Identify which cell holds the provided text, then report its [x, y] central coordinate. 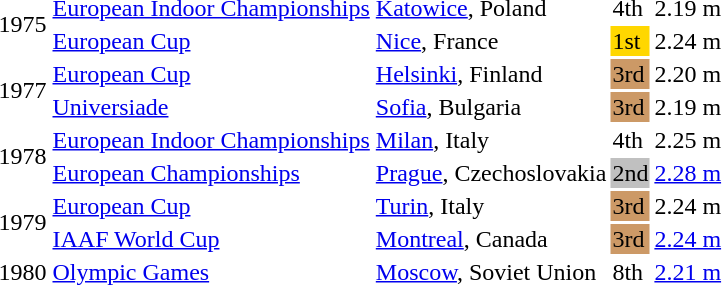
Montreal, Canada [491, 239]
European Indoor Championships [211, 140]
1st [630, 41]
Turin, Italy [491, 206]
Universiade [211, 107]
Sofia, Bulgaria [491, 107]
IAAF World Cup [211, 239]
4th [630, 140]
Nice, France [491, 41]
Helsinki, Finland [491, 74]
European Championships [211, 173]
Milan, Italy [491, 140]
Prague, Czechoslovakia [491, 173]
2nd [630, 173]
